Identify which cell holds the provided text, then report its [X, Y] central coordinate. 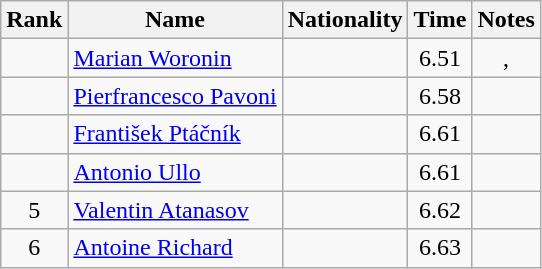
6 [34, 248]
Name [175, 20]
Rank [34, 20]
5 [34, 210]
6.51 [440, 58]
6.58 [440, 96]
Valentin Atanasov [175, 210]
6.63 [440, 248]
Notes [506, 20]
Nationality [345, 20]
6.62 [440, 210]
Time [440, 20]
Antonio Ullo [175, 172]
Antoine Richard [175, 248]
Pierfrancesco Pavoni [175, 96]
Marian Woronin [175, 58]
František Ptáčník [175, 134]
, [506, 58]
